Find where the given text appears and provide that cell's center as (X, Y) coordinate. 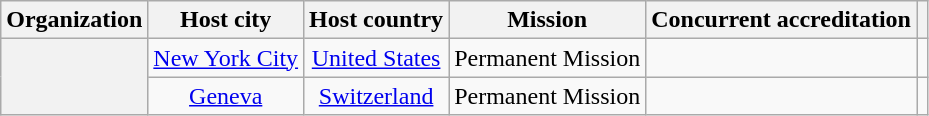
Host country (376, 20)
Host city (226, 20)
Concurrent accreditation (782, 20)
New York City (226, 58)
Organization (74, 20)
Switzerland (376, 96)
Geneva (226, 96)
Mission (548, 20)
United States (376, 58)
